Determine the (X, Y) coordinate at the center of the cell enclosing the given text.  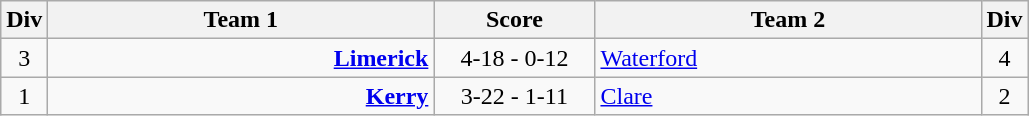
Score (514, 20)
3 (24, 58)
3-22 - 1-11 (514, 96)
Clare (788, 96)
4 (1004, 58)
Limerick (241, 58)
Team 2 (788, 20)
Kerry (241, 96)
4-18 - 0-12 (514, 58)
1 (24, 96)
2 (1004, 96)
Team 1 (241, 20)
Waterford (788, 58)
